Return [x, y] of the center of cell containing provided text 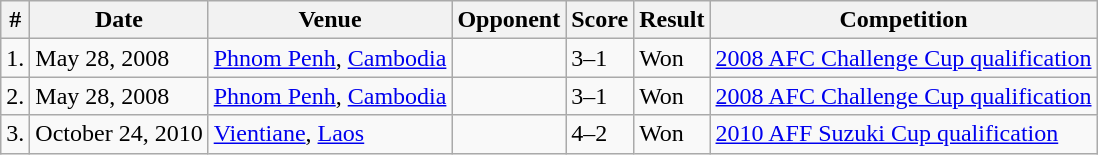
Opponent [509, 20]
Competition [904, 20]
Date [119, 20]
1. [16, 58]
4–2 [600, 134]
Score [600, 20]
Result [672, 20]
2. [16, 96]
October 24, 2010 [119, 134]
Venue [330, 20]
2010 AFF Suzuki Cup qualification [904, 134]
Vientiane, Laos [330, 134]
# [16, 20]
3. [16, 134]
